Extract the (X, Y) coordinate from the center of the cell holding the provided text.  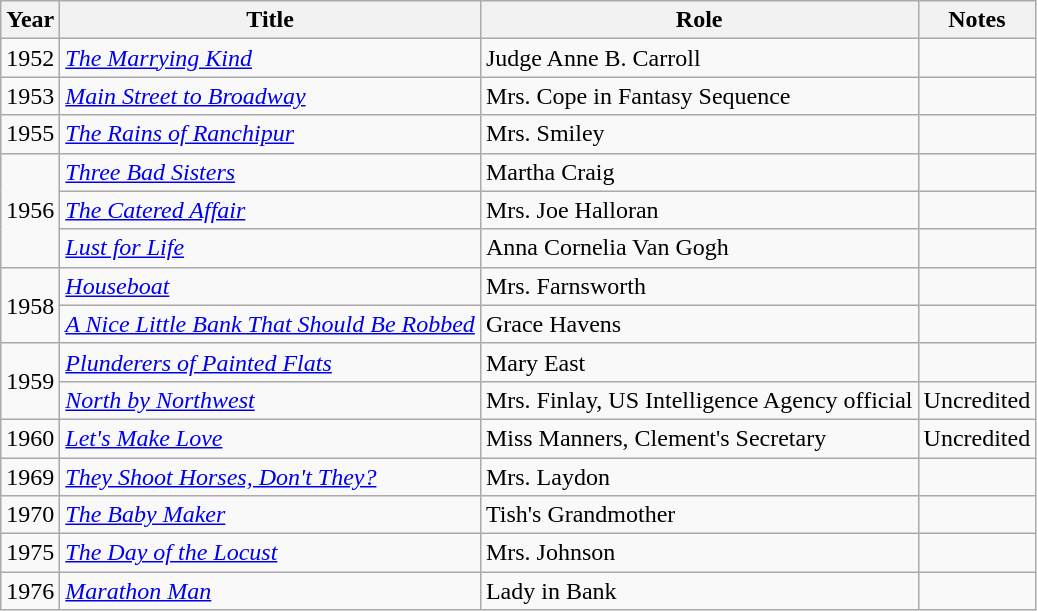
Mrs. Farnsworth (699, 286)
1953 (30, 96)
Plunderers of Painted Flats (270, 362)
1956 (30, 210)
Let's Make Love (270, 438)
Miss Manners, Clement's Secretary (699, 438)
Judge Anne B. Carroll (699, 58)
Marathon Man (270, 591)
A Nice Little Bank That Should Be Robbed (270, 324)
1960 (30, 438)
The Day of the Locust (270, 553)
1969 (30, 477)
Martha Craig (699, 172)
Anna Cornelia Van Gogh (699, 248)
1959 (30, 381)
1958 (30, 305)
Lady in Bank (699, 591)
Notes (977, 20)
1975 (30, 553)
Main Street to Broadway (270, 96)
Houseboat (270, 286)
North by Northwest (270, 400)
The Marrying Kind (270, 58)
1976 (30, 591)
Three Bad Sisters (270, 172)
1970 (30, 515)
They Shoot Horses, Don't They? (270, 477)
The Rains of Ranchipur (270, 134)
Mrs. Laydon (699, 477)
Mrs. Johnson (699, 553)
Mrs. Finlay, US Intelligence Agency official (699, 400)
The Catered Affair (270, 210)
1955 (30, 134)
Lust for Life (270, 248)
Mrs. Joe Halloran (699, 210)
Title (270, 20)
Mary East (699, 362)
Mrs. Cope in Fantasy Sequence (699, 96)
Role (699, 20)
The Baby Maker (270, 515)
Tish's Grandmother (699, 515)
1952 (30, 58)
Mrs. Smiley (699, 134)
Year (30, 20)
Grace Havens (699, 324)
